Output the (x, y) coordinate of the center of the cell containing the given text.  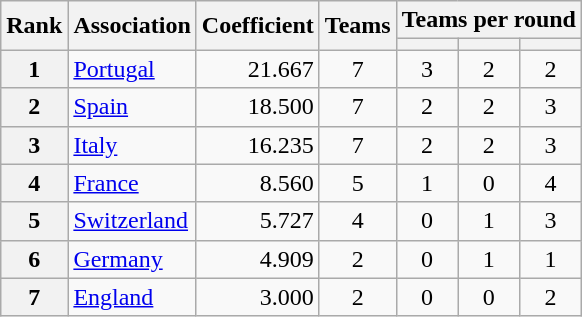
Italy (132, 145)
Teams (358, 26)
Spain (132, 107)
Switzerland (132, 221)
3.000 (258, 297)
16.235 (258, 145)
England (132, 297)
Teams per round (488, 20)
Coefficient (258, 26)
21.667 (258, 69)
Germany (132, 259)
Portugal (132, 69)
Rank (34, 26)
5.727 (258, 221)
6 (34, 259)
18.500 (258, 107)
France (132, 183)
8.560 (258, 183)
4.909 (258, 259)
Association (132, 26)
